Return [X, Y] of the center of cell containing provided text 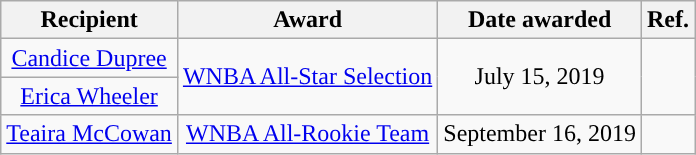
Candice Dupree [90, 58]
Award [307, 20]
July 15, 2019 [540, 77]
Ref. [668, 20]
Teaira McCowan [90, 134]
Date awarded [540, 20]
September 16, 2019 [540, 134]
Recipient [90, 20]
Erica Wheeler [90, 96]
WNBA All-Rookie Team [307, 134]
WNBA All-Star Selection [307, 77]
